Determine the [x, y] coordinate at the center of the cell enclosing the given text.  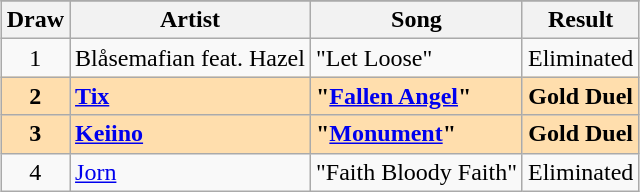
"Faith Bloody Faith" [416, 172]
Tix [190, 96]
1 [35, 58]
3 [35, 134]
Draw [35, 20]
"Monument" [416, 134]
"Fallen Angel" [416, 96]
Jorn [190, 172]
Result [580, 20]
Song [416, 20]
4 [35, 172]
Keiino [190, 134]
Blåsemafian feat. Hazel [190, 58]
"Let Loose" [416, 58]
Artist [190, 20]
2 [35, 96]
